Return the [X, Y] coordinate for the center point of the cell that contains the specified text.  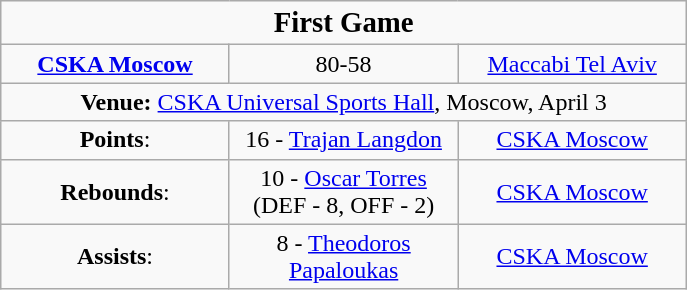
Maccabi Tel Aviv [572, 64]
Points: [116, 140]
8 - Theodoros Papaloukas [344, 256]
Venue: CSKA Universal Sports Hall, Moscow, April 3 [344, 102]
Rebounds: [116, 192]
16 - Trajan Langdon [344, 140]
10 - Oscar Torres (DEF - 8, OFF - 2) [344, 192]
80-58 [344, 64]
First Game [344, 23]
Assists: [116, 256]
